Provide the [X, Y] coordinate of the cell's center where the given text is located.  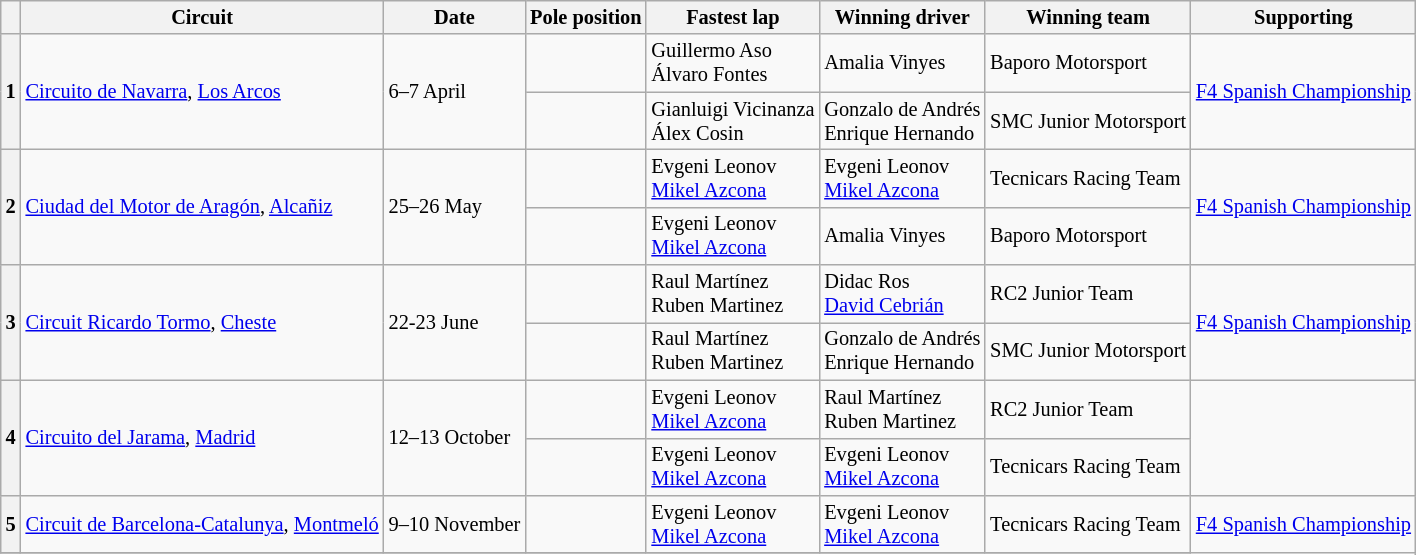
Circuit de Barcelona-Catalunya, Montmeló [202, 524]
5 [11, 524]
Circuito de Navarra, Los Arcos [202, 92]
Date [455, 17]
Winning driver [902, 17]
25–26 May [455, 206]
Ciudad del Motor de Aragón, Alcañiz [202, 206]
9–10 November [455, 524]
Pole position [586, 17]
4 [11, 438]
Circuit [202, 17]
Supporting [1304, 17]
Circuit Ricardo Tormo, Cheste [202, 322]
Didac Ros David Cebrián [902, 294]
Circuito del Jarama, Madrid [202, 438]
22-23 June [455, 322]
Winning team [1088, 17]
Guillermo Aso Álvaro Fontes [732, 63]
1 [11, 92]
Gianluigi Vicinanza Álex Cosin [732, 121]
12–13 October [455, 438]
Fastest lap [732, 17]
6–7 April [455, 92]
3 [11, 322]
2 [11, 206]
